Return [x, y] of the center of cell containing provided text 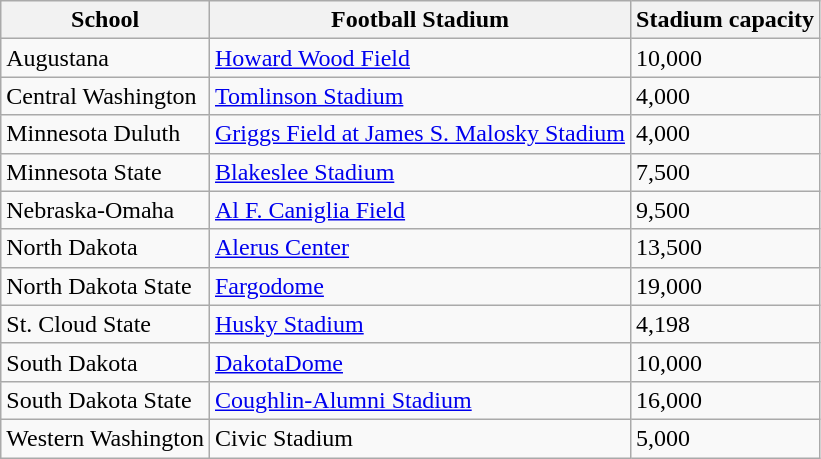
Coughlin-Alumni Stadium [420, 400]
Nebraska-Omaha [106, 210]
19,000 [726, 286]
Minnesota State [106, 172]
North Dakota State [106, 286]
5,000 [726, 438]
9,500 [726, 210]
Civic Stadium [420, 438]
Tomlinson Stadium [420, 96]
Fargodome [420, 286]
Husky Stadium [420, 324]
Western Washington [106, 438]
Minnesota Duluth [106, 134]
Stadium capacity [726, 20]
North Dakota [106, 248]
South Dakota State [106, 400]
Central Washington [106, 96]
Football Stadium [420, 20]
Augustana [106, 58]
School [106, 20]
Al F. Caniglia Field [420, 210]
Griggs Field at James S. Malosky Stadium [420, 134]
7,500 [726, 172]
DakotaDome [420, 362]
St. Cloud State [106, 324]
South Dakota [106, 362]
Alerus Center [420, 248]
Blakeslee Stadium [420, 172]
16,000 [726, 400]
13,500 [726, 248]
Howard Wood Field [420, 58]
4,198 [726, 324]
